Extract the (x, y) coordinate from the center of the cell holding the provided text.  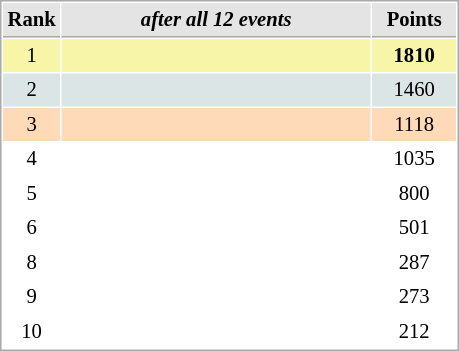
1810 (414, 56)
1460 (414, 90)
Points (414, 20)
Rank (32, 20)
501 (414, 228)
273 (414, 296)
6 (32, 228)
212 (414, 332)
1118 (414, 124)
800 (414, 194)
9 (32, 296)
2 (32, 90)
287 (414, 262)
5 (32, 194)
3 (32, 124)
1035 (414, 158)
8 (32, 262)
after all 12 events (216, 20)
4 (32, 158)
10 (32, 332)
1 (32, 56)
